For the text-containing cell, return its midpoint in [x, y] coordinate format. 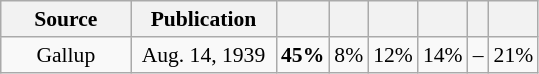
8% [348, 55]
Source [66, 19]
Gallup [66, 55]
45% [302, 55]
Aug. 14, 1939 [204, 55]
12% [393, 55]
– [478, 55]
Publication [204, 19]
14% [443, 55]
21% [514, 55]
